Output the [x, y] coordinate of the center of the cell containing the given text.  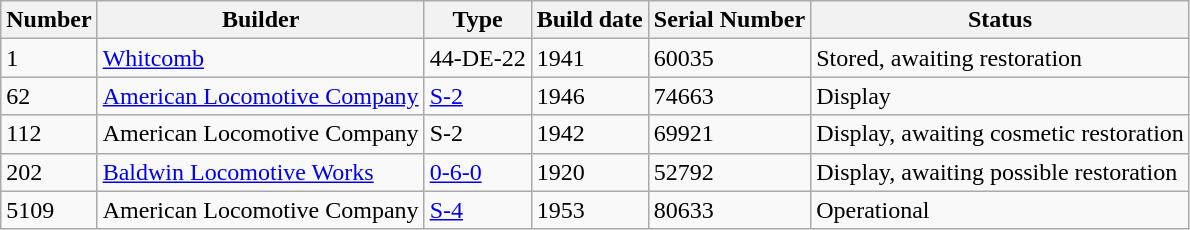
1941 [590, 58]
74663 [729, 96]
1920 [590, 172]
52792 [729, 172]
1953 [590, 210]
Number [49, 20]
Build date [590, 20]
44-DE-22 [478, 58]
60035 [729, 58]
Type [478, 20]
S-4 [478, 210]
Operational [1000, 210]
Display [1000, 96]
Serial Number [729, 20]
5109 [49, 210]
1946 [590, 96]
69921 [729, 134]
112 [49, 134]
Builder [260, 20]
Stored, awaiting restoration [1000, 58]
62 [49, 96]
1942 [590, 134]
Baldwin Locomotive Works [260, 172]
Display, awaiting cosmetic restoration [1000, 134]
Status [1000, 20]
1 [49, 58]
80633 [729, 210]
0-6-0 [478, 172]
Whitcomb [260, 58]
Display, awaiting possible restoration [1000, 172]
202 [49, 172]
